From the cell containing the given text, extract its center point as (X, Y) coordinate. 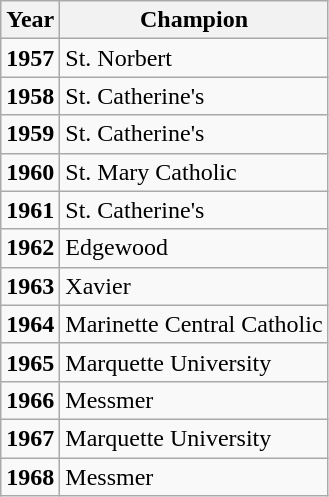
1966 (30, 400)
Year (30, 20)
1968 (30, 477)
Champion (194, 20)
1961 (30, 210)
St. Norbert (194, 58)
1965 (30, 362)
1967 (30, 438)
1958 (30, 96)
1960 (30, 172)
1959 (30, 134)
1964 (30, 324)
Xavier (194, 286)
St. Mary Catholic (194, 172)
1963 (30, 286)
1957 (30, 58)
Edgewood (194, 248)
1962 (30, 248)
Marinette Central Catholic (194, 324)
